Return the [X, Y] coordinate for the center point of the cell that contains the specified text.  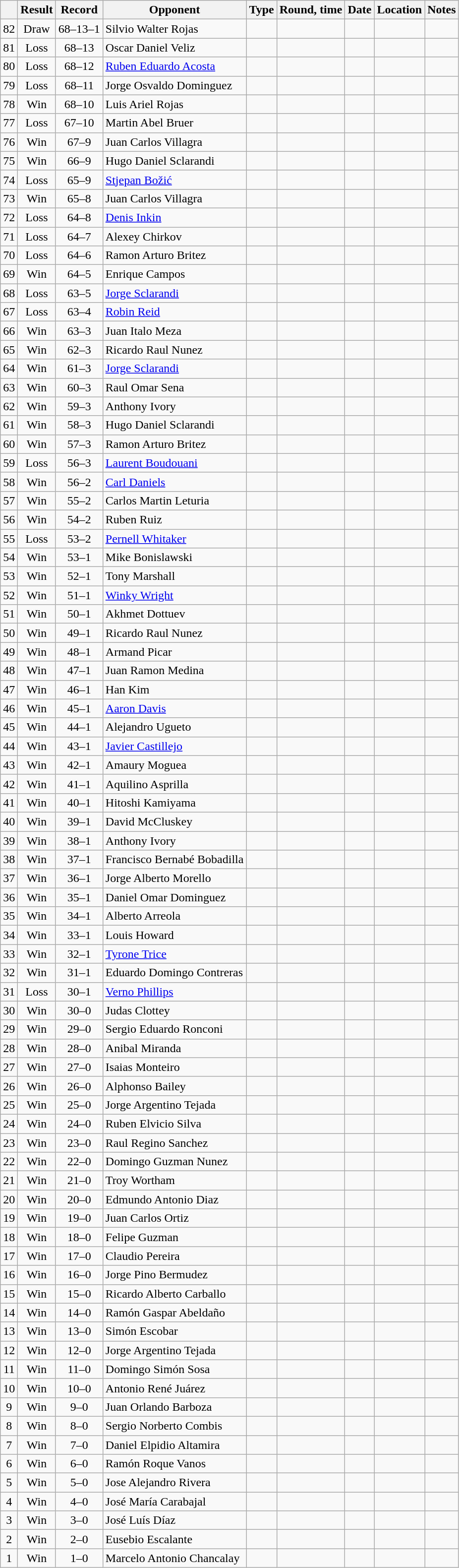
41–1 [79, 784]
40 [9, 821]
Alphonso Bailey [174, 1086]
23 [9, 1142]
45 [9, 727]
72 [9, 217]
14 [9, 1313]
34–1 [79, 916]
42–1 [79, 765]
36 [9, 897]
34 [9, 935]
58 [9, 482]
Denis Inkin [174, 217]
7–0 [79, 1445]
30 [9, 1010]
Draw [37, 29]
1 [9, 1558]
26–0 [79, 1086]
77 [9, 123]
64 [9, 369]
15–0 [79, 1294]
47–1 [79, 671]
Anibal Miranda [174, 1048]
61–3 [79, 369]
44–1 [79, 727]
64–7 [79, 237]
49–1 [79, 633]
Aaron Davis [174, 708]
Carlos Martin Leturia [174, 501]
22 [9, 1162]
11–0 [79, 1369]
Carl Daniels [174, 482]
50–1 [79, 614]
68–10 [79, 104]
65–8 [79, 198]
56–3 [79, 463]
Ruben Eduardo Acosta [174, 66]
Jorge Alberto Morello [174, 878]
6 [9, 1464]
28 [9, 1048]
Daniel Elpidio Altamira [174, 1445]
74 [9, 180]
67–10 [79, 123]
4 [9, 1502]
59–3 [79, 406]
28–0 [79, 1048]
Simón Escobar [174, 1331]
4–0 [79, 1502]
Juan Carlos Ortiz [174, 1218]
50 [9, 633]
46 [9, 708]
13 [9, 1331]
37 [9, 878]
45–1 [79, 708]
17–0 [79, 1256]
11 [9, 1369]
58–3 [79, 425]
57 [9, 501]
65 [9, 350]
9–0 [79, 1407]
Sergio Eduardo Ronconi [174, 1029]
Troy Wortham [174, 1181]
Martin Abel Bruer [174, 123]
63–4 [79, 312]
12 [9, 1350]
Date [360, 10]
54 [9, 558]
55–2 [79, 501]
12–0 [79, 1350]
25 [9, 1105]
71 [9, 237]
Jorge Osvaldo Dominguez [174, 85]
20–0 [79, 1199]
16–0 [79, 1275]
1–0 [79, 1558]
10 [9, 1388]
Eusebio Escalante [174, 1539]
Ricardo Alberto Carballo [174, 1294]
56 [9, 519]
Ramón Roque Vanos [174, 1464]
Louis Howard [174, 935]
63–3 [79, 331]
Winky Wright [174, 595]
Hitoshi Kamiyama [174, 803]
Record [79, 10]
8–0 [79, 1426]
31 [9, 992]
80 [9, 66]
Stjepan Božić [174, 180]
21 [9, 1181]
Javier Castillejo [174, 746]
38–1 [79, 841]
Oscar Daniel Veliz [174, 48]
56–2 [79, 482]
Judas Clottey [174, 1010]
Eduardo Domingo Contreras [174, 973]
68–11 [79, 85]
32 [9, 973]
17 [9, 1256]
18–0 [79, 1237]
29–0 [79, 1029]
31–1 [79, 973]
José Luís Díaz [174, 1520]
66–9 [79, 161]
62 [9, 406]
70 [9, 255]
José María Carabajal [174, 1502]
38 [9, 860]
20 [9, 1199]
73 [9, 198]
Daniel Omar Dominguez [174, 897]
Sergio Norberto Combis [174, 1426]
42 [9, 784]
Juan Italo Meza [174, 331]
52–1 [79, 576]
Domingo Simón Sosa [174, 1369]
64–5 [79, 274]
43–1 [79, 746]
39 [9, 841]
Isaias Monteiro [174, 1067]
Alexey Chirkov [174, 237]
8 [9, 1426]
61 [9, 425]
Jose Alejandro Rivera [174, 1483]
81 [9, 48]
15 [9, 1294]
53–2 [79, 538]
Juan Orlando Barboza [174, 1407]
29 [9, 1029]
9 [9, 1407]
67 [9, 312]
24–0 [79, 1124]
51–1 [79, 595]
68 [9, 293]
Han Kim [174, 690]
6–0 [79, 1464]
19–0 [79, 1218]
54–2 [79, 519]
63–5 [79, 293]
60 [9, 444]
5 [9, 1483]
33–1 [79, 935]
13–0 [79, 1331]
Ruben Elvicio Silva [174, 1124]
22–0 [79, 1162]
62–3 [79, 350]
Alberto Arreola [174, 916]
2–0 [79, 1539]
Laurent Boudouani [174, 463]
35 [9, 916]
25–0 [79, 1105]
Edmundo Antonio Diaz [174, 1199]
52 [9, 595]
40–1 [79, 803]
7 [9, 1445]
Mike Bonislawski [174, 558]
2 [9, 1539]
Type [262, 10]
53 [9, 576]
82 [9, 29]
Marcelo Antonio Chancalay [174, 1558]
Notes [442, 10]
3 [9, 1520]
Juan Ramon Medina [174, 671]
Jorge Pino Bermudez [174, 1275]
Aquilino Asprilla [174, 784]
Result [37, 10]
59 [9, 463]
3–0 [79, 1520]
48–1 [79, 652]
Location [400, 10]
Amaury Moguea [174, 765]
Tyrone Trice [174, 954]
Luis Ariel Rojas [174, 104]
Francisco Bernabé Bobadilla [174, 860]
Silvio Walter Rojas [174, 29]
57–3 [79, 444]
16 [9, 1275]
79 [9, 85]
Round, time [311, 10]
47 [9, 690]
55 [9, 538]
Akhmet Dottuev [174, 614]
68–13 [79, 48]
41 [9, 803]
21–0 [79, 1181]
37–1 [79, 860]
Antonio René Juárez [174, 1388]
14–0 [79, 1313]
18 [9, 1237]
Tony Marshall [174, 576]
46–1 [79, 690]
63 [9, 387]
Robin Reid [174, 312]
27–0 [79, 1067]
Verno Phillips [174, 992]
Alejandro Ugueto [174, 727]
68–13–1 [79, 29]
23–0 [79, 1142]
76 [9, 142]
Domingo Guzman Nunez [174, 1162]
75 [9, 161]
39–1 [79, 821]
65–9 [79, 180]
24 [9, 1124]
35–1 [79, 897]
Raul Regino Sanchez [174, 1142]
60–3 [79, 387]
36–1 [79, 878]
Raul Omar Sena [174, 387]
69 [9, 274]
10–0 [79, 1388]
Ramón Gaspar Abeldaño [174, 1313]
Claudio Pereira [174, 1256]
43 [9, 765]
Pernell Whitaker [174, 538]
Enrique Campos [174, 274]
5–0 [79, 1483]
Armand Picar [174, 652]
19 [9, 1218]
30–1 [79, 992]
53–1 [79, 558]
64–8 [79, 217]
48 [9, 671]
32–1 [79, 954]
30–0 [79, 1010]
33 [9, 954]
44 [9, 746]
66 [9, 331]
49 [9, 652]
68–12 [79, 66]
26 [9, 1086]
27 [9, 1067]
Opponent [174, 10]
64–6 [79, 255]
David McCluskey [174, 821]
Felipe Guzman [174, 1237]
Ruben Ruiz [174, 519]
78 [9, 104]
67–9 [79, 142]
51 [9, 614]
